Pinpoint the cell where the given text exists, returning its [x, y] midpoint coordinate. 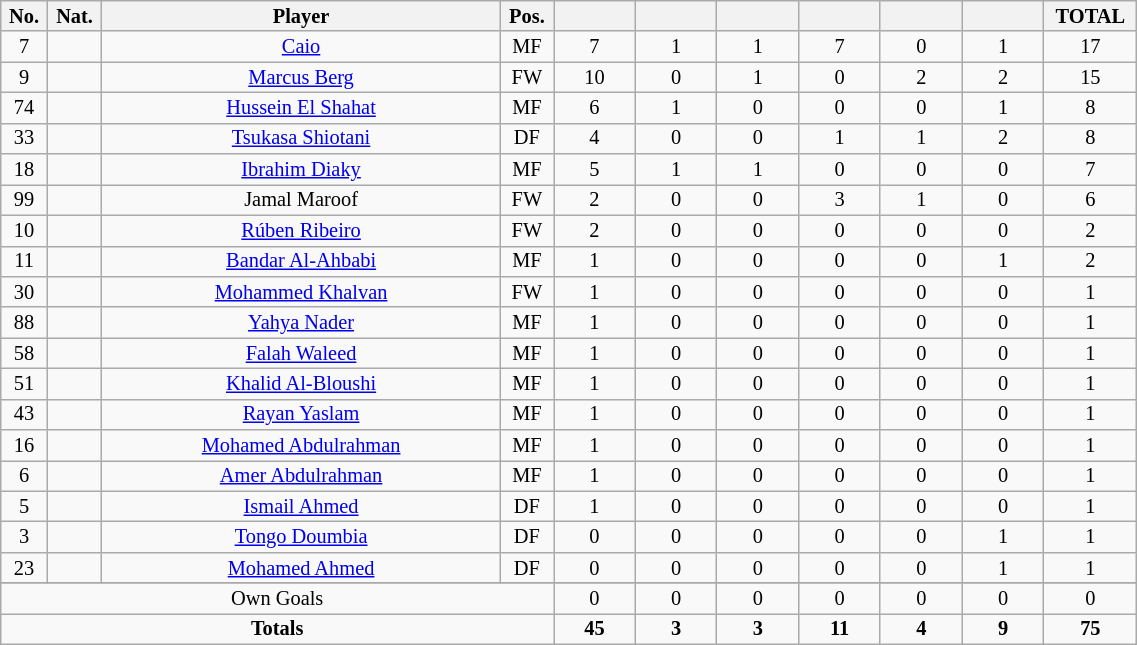
17 [1090, 46]
Tsukasa Shiotani [302, 138]
51 [24, 384]
Totals [278, 628]
Tongo Doumbia [302, 538]
45 [595, 628]
Rúben Ribeiro [302, 230]
Marcus Berg [302, 78]
Ismail Ahmed [302, 506]
16 [24, 446]
Bandar Al-Ahbabi [302, 262]
Nat. [74, 16]
15 [1090, 78]
Khalid Al-Bloushi [302, 384]
Pos. [526, 16]
43 [24, 414]
99 [24, 200]
Mohamed Abdulrahman [302, 446]
Mohammed Khalvan [302, 292]
Player [302, 16]
Yahya Nader [302, 322]
23 [24, 568]
58 [24, 354]
30 [24, 292]
Amer Abdulrahman [302, 476]
Own Goals [278, 598]
Ibrahim Diaky [302, 170]
Hussein El Shahat [302, 108]
Caio [302, 46]
No. [24, 16]
Mohamed Ahmed [302, 568]
Jamal Maroof [302, 200]
Rayan Yaslam [302, 414]
88 [24, 322]
TOTAL [1090, 16]
Falah Waleed [302, 354]
74 [24, 108]
75 [1090, 628]
33 [24, 138]
18 [24, 170]
